Output the (X, Y) coordinate of the center of the cell containing the given text.  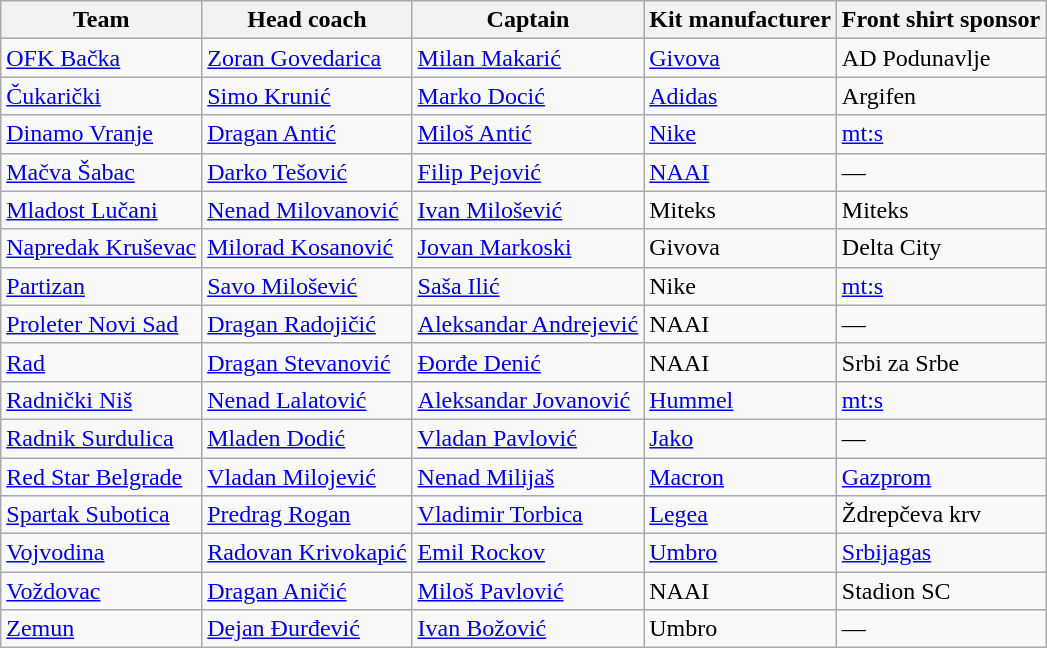
Čukarički (102, 96)
OFK Bačka (102, 58)
Adidas (740, 96)
Aleksandar Jovanović (528, 400)
Argifen (940, 96)
Legea (740, 515)
Jovan Markoski (528, 248)
Jako (740, 438)
Vladan Pavlović (528, 438)
Milorad Kosanović (307, 248)
AD Podunavlje (940, 58)
Dejan Đurđević (307, 629)
Zoran Govedarica (307, 58)
Macron (740, 477)
Head coach (307, 20)
Predrag Rogan (307, 515)
Nenad Milijaš (528, 477)
Zemun (102, 629)
Miloš Pavlović (528, 591)
Savo Milošević (307, 286)
Mladen Dodić (307, 438)
Mačva Šabac (102, 172)
Vladimir Torbica (528, 515)
Partizan (102, 286)
Radnik Surdulica (102, 438)
Voždovac (102, 591)
Milan Makarić (528, 58)
Red Star Belgrade (102, 477)
Spartak Subotica (102, 515)
Captain (528, 20)
Team (102, 20)
Aleksandar Andrejević (528, 324)
Dragan Aničić (307, 591)
Nenad Milovanović (307, 210)
Front shirt sponsor (940, 20)
Filip Pejović (528, 172)
Dragan Antić (307, 134)
Vladan Milojević (307, 477)
Miloš Antić (528, 134)
Vojvodina (102, 553)
Ivan Milošević (528, 210)
Ivan Božović (528, 629)
Kit manufacturer (740, 20)
Delta City (940, 248)
Đorđe Denić (528, 362)
Srbijagas (940, 553)
Napredak Kruševac (102, 248)
Marko Docić (528, 96)
Saša Ilić (528, 286)
Mladost Lučani (102, 210)
Simo Krunić (307, 96)
Darko Tešović (307, 172)
Srbi za Srbe (940, 362)
Radovan Krivokapić (307, 553)
Hummel (740, 400)
Gazprom (940, 477)
Dinamo Vranje (102, 134)
Proleter Novi Sad (102, 324)
Stadion SC (940, 591)
Ždrepčeva krv (940, 515)
Nenad Lalatović (307, 400)
Rad (102, 362)
Dragan Radojičić (307, 324)
Emil Rockov (528, 553)
Radnički Niš (102, 400)
Dragan Stevanović (307, 362)
